Detect which cell encompasses the target text, then output its (x, y) center coordinate. 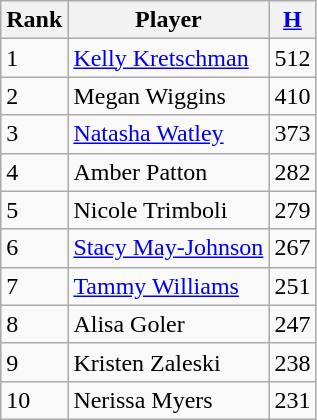
Rank (34, 20)
H (292, 20)
Nicole Trimboli (168, 210)
Stacy May-Johnson (168, 248)
1 (34, 58)
512 (292, 58)
373 (292, 134)
282 (292, 172)
4 (34, 172)
279 (292, 210)
9 (34, 362)
8 (34, 324)
Amber Patton (168, 172)
247 (292, 324)
Alisa Goler (168, 324)
6 (34, 248)
Kelly Kretschman (168, 58)
3 (34, 134)
231 (292, 400)
Kristen Zaleski (168, 362)
10 (34, 400)
267 (292, 248)
Nerissa Myers (168, 400)
Natasha Watley (168, 134)
251 (292, 286)
2 (34, 96)
410 (292, 96)
238 (292, 362)
Player (168, 20)
Megan Wiggins (168, 96)
5 (34, 210)
Tammy Williams (168, 286)
7 (34, 286)
